Find where the given text appears and provide that cell's center as (x, y) coordinate. 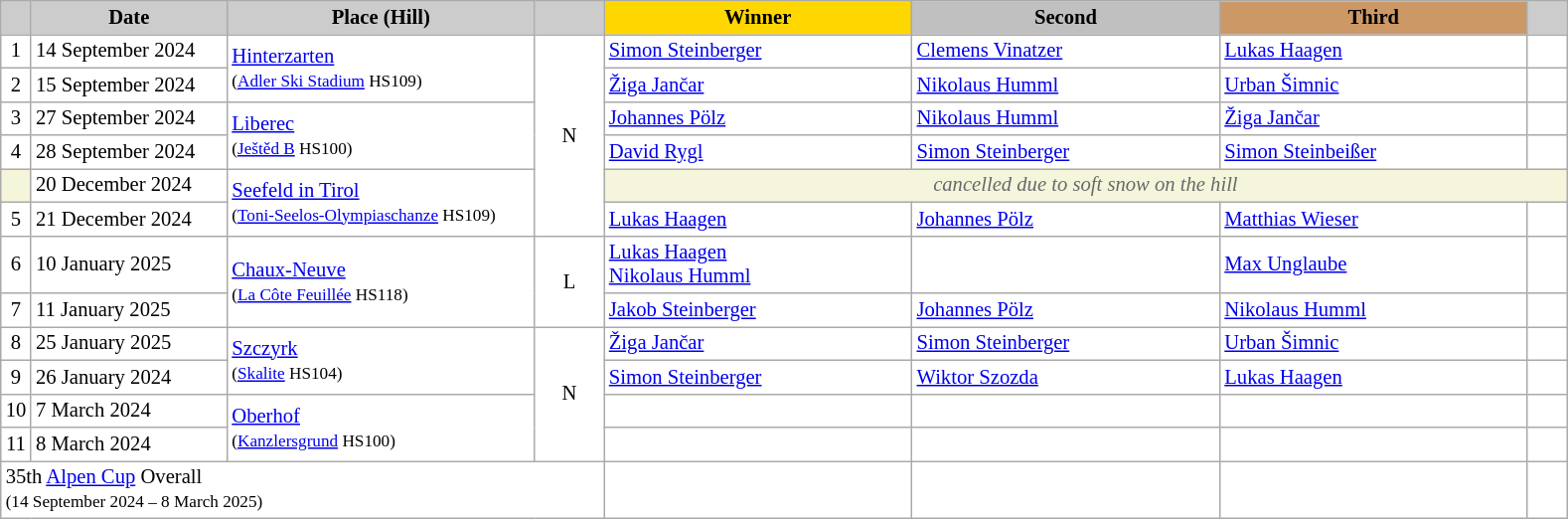
cancelled due to soft snow on the hill (1085, 185)
9 (16, 377)
Simon Steinbeißer (1373, 152)
27 September 2024 (129, 118)
35th Alpen Cup Overall(14 September 2024 – 8 March 2025) (302, 489)
Jakob Steinberger (758, 309)
15 September 2024 (129, 85)
Second (1066, 17)
28 September 2024 (129, 152)
20 December 2024 (129, 185)
25 January 2025 (129, 343)
5 (16, 219)
8 (16, 343)
6 (16, 264)
7 March 2024 (129, 411)
Wiktor Szozda (1066, 377)
3 (16, 118)
Third (1373, 17)
Lukas Haagen Nikolaus Humml (758, 264)
Matthias Wieser (1373, 219)
1 (16, 51)
Liberec(Ještěd B HS100) (381, 135)
14 September 2024 (129, 51)
4 (16, 152)
11 (16, 444)
11 January 2025 (129, 309)
8 March 2024 (129, 444)
David Rygl (758, 152)
Winner (758, 17)
Place (Hill) (381, 17)
26 January 2024 (129, 377)
Max Unglaube (1373, 264)
2 (16, 85)
L (569, 281)
7 (16, 309)
Date (129, 17)
Seefeld in Tirol(Toni-Seelos-Olympiaschanze HS109) (381, 202)
10 January 2025 (129, 264)
Clemens Vinatzer (1066, 51)
10 (16, 411)
21 December 2024 (129, 219)
Szczyrk(Skalite HS104) (381, 360)
Hinterzarten(Adler Ski Stadium HS109) (381, 68)
Chaux-Neuve(La Côte Feuillée HS118) (381, 281)
Oberhof(Kanzlersgrund HS100) (381, 428)
